Determine the [X, Y] coordinate at the center of the cell enclosing the given text.  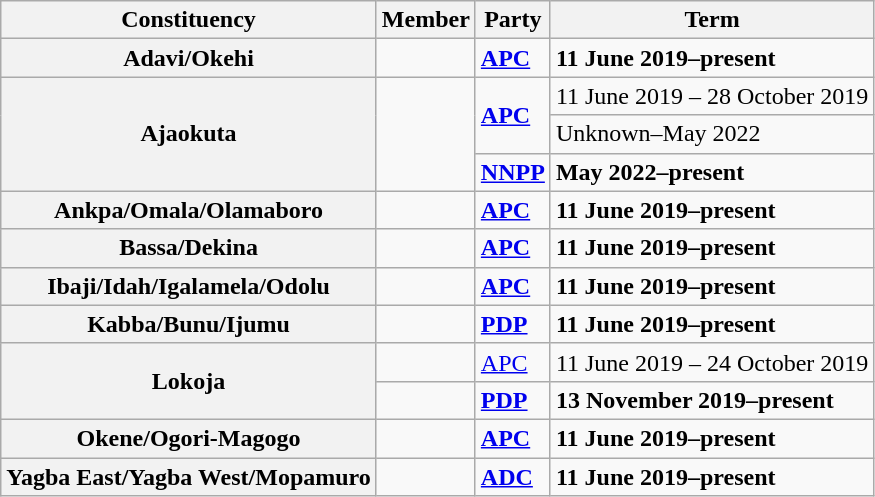
Party [512, 20]
Ankpa/Omala/Olamaboro [189, 210]
Adavi/Okehi [189, 58]
Unknown–May 2022 [712, 134]
ADC [512, 477]
Bassa/Dekina [189, 248]
NNPP [512, 172]
Lokoja [189, 381]
11 June 2019 – 24 October 2019 [712, 362]
Term [712, 20]
Ibaji/Idah/Igalamela/Odolu [189, 286]
13 November 2019–present [712, 400]
Member [426, 20]
Ajaokuta [189, 134]
Constituency [189, 20]
Kabba/Bunu/Ijumu [189, 324]
Yagba East/Yagba West/Mopamuro [189, 477]
11 June 2019 – 28 October 2019 [712, 96]
Okene/Ogori-Magogo [189, 438]
May 2022–present [712, 172]
